Return [x, y] of the center of cell containing provided text 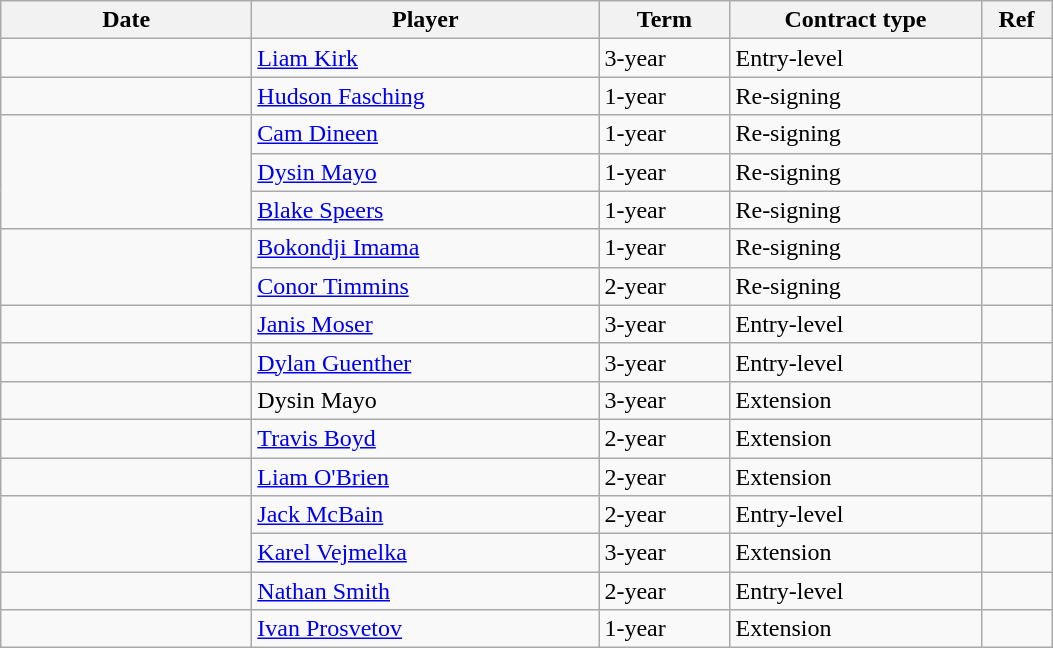
Jack McBain [426, 515]
Travis Boyd [426, 438]
Nathan Smith [426, 591]
Liam O'Brien [426, 477]
Cam Dineen [426, 134]
Janis Moser [426, 324]
Blake Speers [426, 210]
Conor Timmins [426, 286]
Bokondji Imama [426, 248]
Ivan Prosvetov [426, 629]
Date [126, 20]
Contract type [856, 20]
Dylan Guenther [426, 362]
Karel Vejmelka [426, 553]
Hudson Fasching [426, 96]
Liam Kirk [426, 58]
Ref [1016, 20]
Term [664, 20]
Player [426, 20]
